Return the [x, y] coordinate for the center point of the cell that contains the specified text.  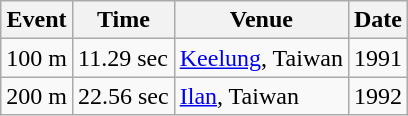
100 m [37, 58]
Date [378, 20]
200 m [37, 96]
Venue [261, 20]
1991 [378, 58]
11.29 sec [123, 58]
Time [123, 20]
Ilan, Taiwan [261, 96]
1992 [378, 96]
Keelung, Taiwan [261, 58]
Event [37, 20]
22.56 sec [123, 96]
